Extract the (x, y) coordinate from the center of the cell holding the provided text.  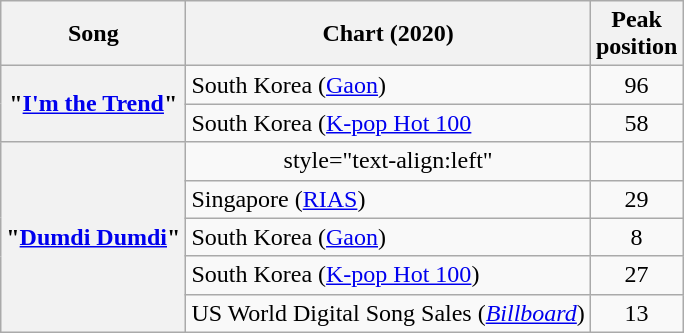
27 (636, 275)
29 (636, 199)
8 (636, 237)
Song (94, 34)
"Dumdi Dumdi" (94, 237)
Chart (2020) (388, 34)
96 (636, 85)
"I'm the Trend" (94, 104)
58 (636, 123)
South Korea (K-pop Hot 100 (388, 123)
South Korea (K-pop Hot 100) (388, 275)
13 (636, 313)
Singapore (RIAS) (388, 199)
Peakposition (636, 34)
style="text-align:left" (388, 161)
US World Digital Song Sales (Billboard) (388, 313)
